Provide the [x, y] coordinate of the cell's center where the given text is located.  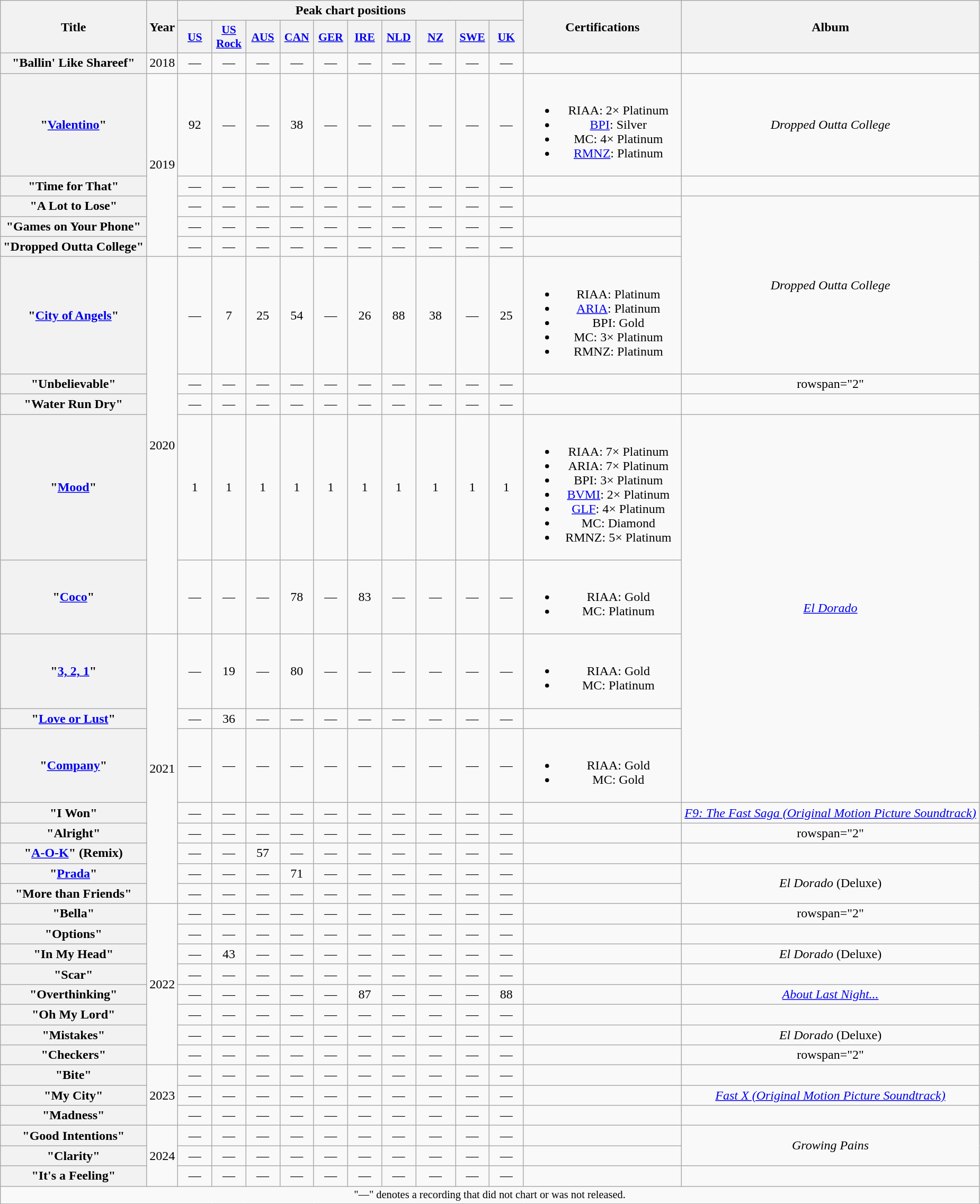
"My City" [74, 1095]
"Checkers" [74, 1055]
2019 [162, 165]
El Dorado [831, 608]
83 [364, 597]
54 [297, 315]
"Scar" [74, 974]
78 [297, 597]
"Bella" [74, 914]
CAN [297, 37]
"3, 2, 1" [74, 671]
NZ [435, 37]
43 [229, 954]
2018 [162, 63]
NLD [398, 37]
GER [331, 37]
"In My Head" [74, 954]
"Ballin' Like Shareef" [74, 63]
IRE [364, 37]
80 [297, 671]
Album [831, 26]
Fast X (Original Motion Picture Soundtrack) [831, 1095]
F9: The Fast Saga (Original Motion Picture Soundtrack) [831, 813]
"Good Intentions" [74, 1136]
"Prada" [74, 873]
Peak chart positions [351, 11]
92 [195, 125]
About Last Night... [831, 994]
Title [74, 26]
"Options" [74, 934]
7 [229, 315]
"More than Friends" [74, 893]
"Valentino" [74, 125]
"Mistakes" [74, 1035]
Year [162, 26]
"A-O-K" (Remix) [74, 853]
"Madness" [74, 1116]
2021 [162, 769]
"Time for That" [74, 186]
"It's a Feeling" [74, 1176]
"—" denotes a recording that did not chart or was not released. [490, 1195]
2022 [162, 984]
"I Won" [74, 813]
"Alright" [74, 833]
"City of Angels" [74, 315]
RIAA: PlatinumARIA: PlatinumBPI: GoldMC: 3× PlatinumRMNZ: Platinum [603, 315]
"Water Run Dry" [74, 404]
"Company" [74, 766]
SWE [473, 37]
Certifications [603, 26]
"Mood" [74, 488]
36 [229, 719]
2024 [162, 1156]
71 [297, 873]
RIAA: 7× PlatinumARIA: 7× PlatinumBPI: 3× PlatinumBVMI: 2× PlatinumGLF: 4× PlatinumMC: DiamondRMNZ: 5× Platinum [603, 488]
"Oh My Lord" [74, 1014]
RIAA: 2× PlatinumBPI: SilverMC: 4× PlatinumRMNZ: Platinum [603, 125]
"Bite" [74, 1075]
"Overthinking" [74, 994]
"Clarity" [74, 1156]
Growing Pains [831, 1146]
"Dropped Outta College" [74, 246]
USRock [229, 37]
US [195, 37]
"Games on Your Phone" [74, 226]
"Love or Lust" [74, 719]
57 [263, 853]
19 [229, 671]
"A Lot to Lose" [74, 206]
UK [506, 37]
2023 [162, 1095]
AUS [263, 37]
RIAA: GoldMC: Gold [603, 766]
26 [364, 315]
87 [364, 994]
"Unbelievable" [74, 384]
2020 [162, 445]
"Coco" [74, 597]
